Return [X, Y] of the center of cell containing provided text 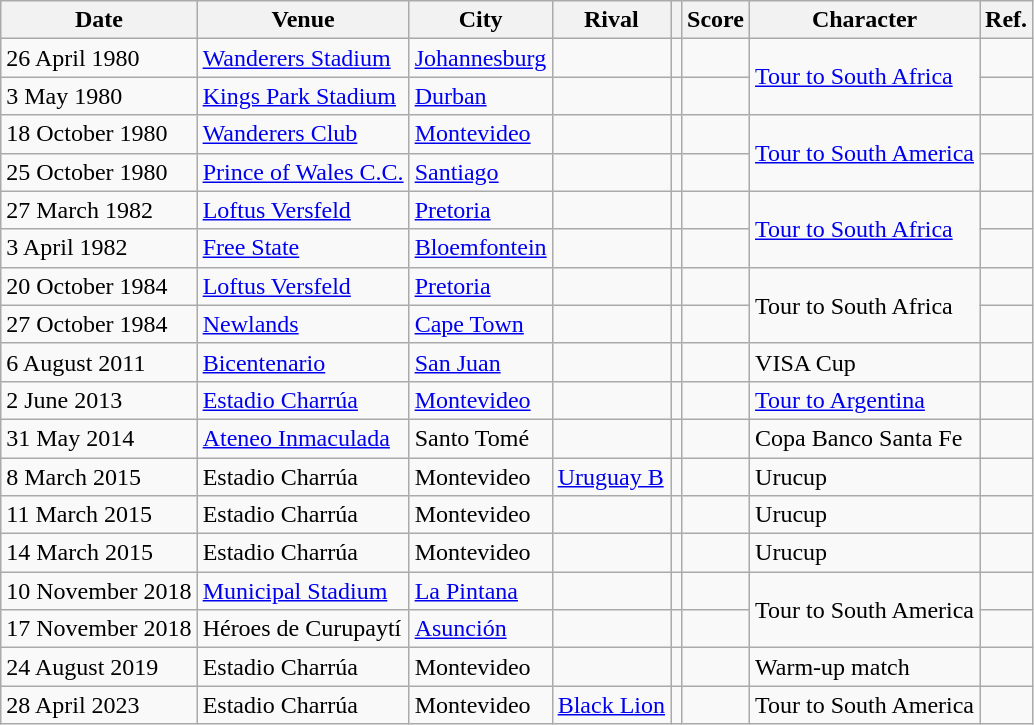
Score [716, 20]
Wanderers Stadium [303, 58]
Héroes de Curupaytí [303, 629]
Venue [303, 20]
20 October 1984 [99, 286]
Date [99, 20]
Santo Tomé [480, 438]
8 March 2015 [99, 477]
Municipal Stadium [303, 591]
28 April 2023 [99, 705]
18 October 1980 [99, 134]
Bloemfontein [480, 248]
26 April 1980 [99, 58]
Kings Park Stadium [303, 96]
Warm-up match [865, 667]
14 March 2015 [99, 553]
24 August 2019 [99, 667]
San Juan [480, 362]
Copa Banco Santa Fe [865, 438]
La Pintana [480, 591]
Johannesburg [480, 58]
Uruguay B [611, 477]
City [480, 20]
6 August 2011 [99, 362]
Black Lion [611, 705]
Rival [611, 20]
Cape Town [480, 324]
17 November 2018 [99, 629]
Santiago [480, 172]
27 October 1984 [99, 324]
31 May 2014 [99, 438]
3 April 1982 [99, 248]
Tour to Argentina [865, 400]
VISA Cup [865, 362]
Ref. [1006, 20]
Wanderers Club [303, 134]
11 March 2015 [99, 515]
10 November 2018 [99, 591]
Prince of Wales C.C. [303, 172]
3 May 1980 [99, 96]
25 October 1980 [99, 172]
Newlands [303, 324]
2 June 2013 [99, 400]
Ateneo Inmaculada [303, 438]
Asunción [480, 629]
Durban [480, 96]
Free State [303, 248]
Bicentenario [303, 362]
27 March 1982 [99, 210]
Character [865, 20]
